Return the [X, Y] coordinate for the center point of the cell that contains the specified text.  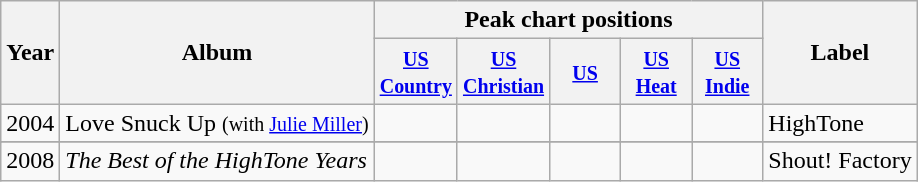
The Best of the HighTone Years [217, 161]
Shout! Factory [840, 161]
Love Snuck Up (with Julie Miller) [217, 123]
2008 [30, 161]
US Indie [728, 72]
2004 [30, 123]
US Country [416, 72]
Label [840, 52]
US Heat [656, 72]
Peak chart positions [568, 20]
Album [217, 52]
US [586, 72]
Year [30, 52]
HighTone [840, 123]
US Christian [503, 72]
